Pinpoint the cell where the given text exists, returning its [X, Y] midpoint coordinate. 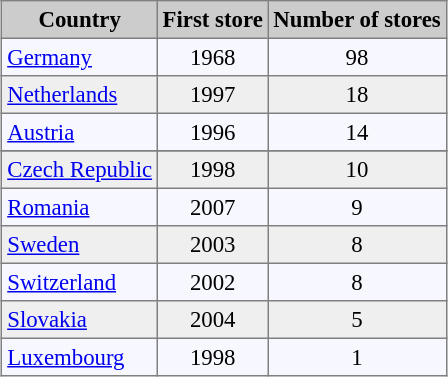
First store [212, 20]
1997 [212, 95]
2002 [212, 282]
Netherlands [80, 95]
Country [80, 20]
Luxembourg [80, 357]
Germany [80, 57]
9 [357, 207]
10 [357, 170]
2007 [212, 207]
1968 [212, 57]
Slovakia [80, 320]
Sweden [80, 245]
Czech Republic [80, 170]
5 [357, 320]
2003 [212, 245]
Romania [80, 207]
Switzerland [80, 282]
1996 [212, 132]
18 [357, 95]
Austria [80, 132]
1 [357, 357]
Number of stores [357, 20]
2004 [212, 320]
98 [357, 57]
14 [357, 132]
